Capture the cell that displays the provided text and extract its (x, y) central coordinate. 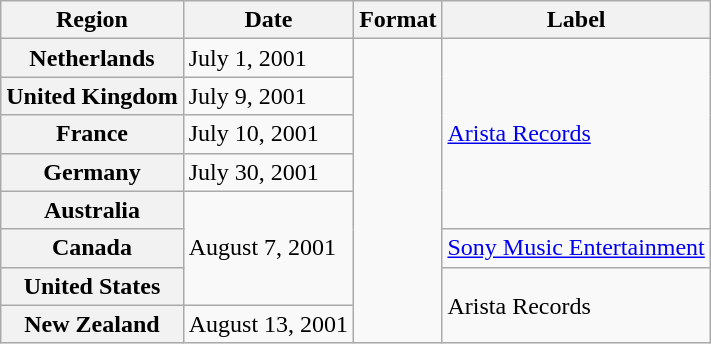
Label (576, 20)
New Zealand (92, 324)
United States (92, 286)
United Kingdom (92, 96)
Australia (92, 210)
Sony Music Entertainment (576, 248)
Germany (92, 172)
July 10, 2001 (268, 134)
July 9, 2001 (268, 96)
Netherlands (92, 58)
Format (398, 20)
Date (268, 20)
July 30, 2001 (268, 172)
France (92, 134)
August 7, 2001 (268, 248)
July 1, 2001 (268, 58)
Canada (92, 248)
Region (92, 20)
August 13, 2001 (268, 324)
